Determine the [X, Y] coordinate at the center of the cell enclosing the given text.  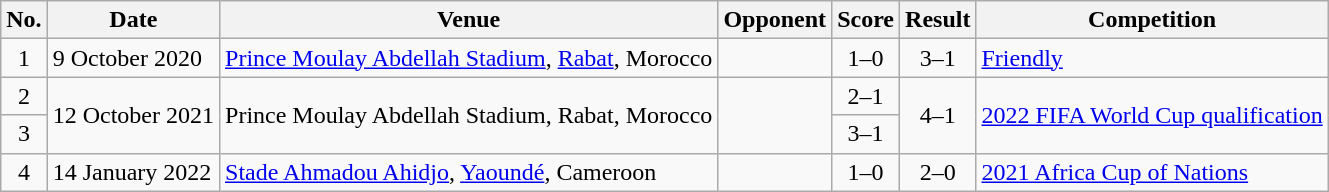
Friendly [1152, 58]
Competition [1152, 20]
Opponent [775, 20]
2 [24, 96]
Date [133, 20]
12 October 2021 [133, 115]
Score [866, 20]
2–1 [866, 96]
1 [24, 58]
Venue [469, 20]
4 [24, 172]
Stade Ahmadou Ahidjo, Yaoundé, Cameroon [469, 172]
2022 FIFA World Cup qualification [1152, 115]
2–0 [938, 172]
Result [938, 20]
2021 Africa Cup of Nations [1152, 172]
4–1 [938, 115]
14 January 2022 [133, 172]
9 October 2020 [133, 58]
No. [24, 20]
3 [24, 134]
